Find where the given text appears and provide that cell's center as [x, y] coordinate. 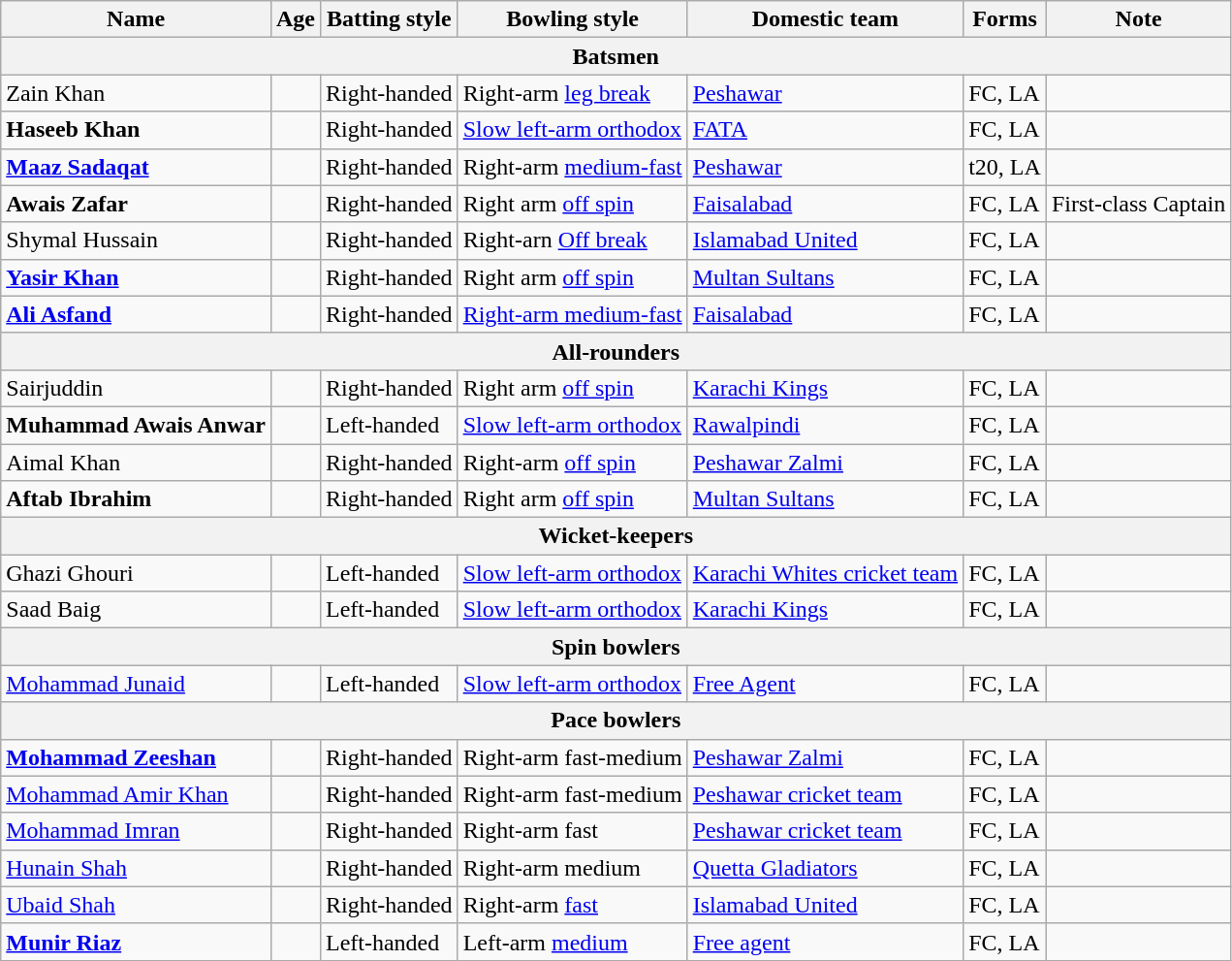
FATA [825, 130]
First-class Captain [1138, 204]
Bowling style [572, 19]
Shymal Hussain [136, 240]
Haseeb Khan [136, 130]
Free agent [825, 942]
Rawalpindi [825, 425]
Yasir Khan [136, 277]
Aimal Khan [136, 463]
Awais Zafar [136, 204]
Right-arm medium [572, 868]
Right-arm leg break [572, 93]
t20, LA [1005, 167]
Zain Khan [136, 93]
Name [136, 19]
Maaz Sadaqat [136, 167]
Mohammad Zeeshan [136, 757]
Mohammad Imran [136, 831]
Domestic team [825, 19]
Right-arn Off break [572, 240]
Ghazi Ghouri [136, 573]
Sairjuddin [136, 388]
Muhammad Awais Anwar [136, 425]
Batting style [389, 19]
Munir Riaz [136, 942]
Ali Asfand [136, 314]
Aftab Ibrahim [136, 499]
Forms [1005, 19]
Wicket-keepers [616, 536]
Quetta Gladiators [825, 868]
Mohammad Amir Khan [136, 794]
Saad Baig [136, 610]
Age [295, 19]
Free Agent [825, 684]
All-rounders [616, 351]
Hunain Shah [136, 868]
Pace bowlers [616, 721]
Left-arm medium [572, 942]
Batsmen [616, 56]
Right-arm off spin [572, 463]
Note [1138, 19]
Mohammad Junaid [136, 684]
Ubaid Shah [136, 905]
Karachi Whites cricket team [825, 573]
Spin bowlers [616, 647]
